Pinpoint the cell where the given text exists, returning its (x, y) midpoint coordinate. 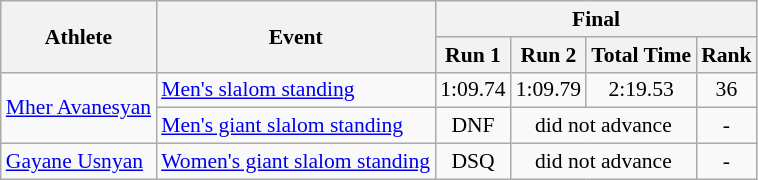
36 (726, 90)
DSQ (472, 162)
DNF (472, 126)
1:09.79 (548, 90)
Men's slalom standing (296, 90)
Men's giant slalom standing (296, 126)
Gayane Usnyan (78, 162)
Total Time (641, 55)
Run 2 (548, 55)
1:09.74 (472, 90)
2:19.53 (641, 90)
Run 1 (472, 55)
Event (296, 36)
Mher Avanesyan (78, 108)
Athlete (78, 36)
Women's giant slalom standing (296, 162)
Rank (726, 55)
Final (596, 19)
